Extract the (x, y) coordinate from the center of the cell holding the provided text.  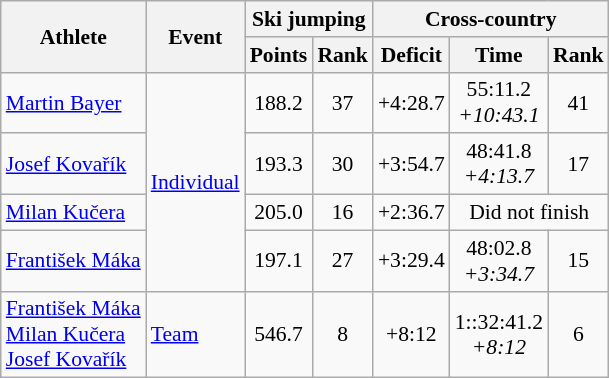
+2:36.7 (412, 213)
37 (342, 102)
Time (499, 55)
Ski jumping (309, 19)
+3:54.7 (412, 164)
Event (196, 36)
Cross-country (491, 19)
8 (342, 334)
František Máka (74, 260)
27 (342, 260)
16 (342, 213)
48:02.8 +3:34.7 (499, 260)
Individual (196, 182)
Points (279, 55)
Milan Kučera (74, 213)
546.7 (279, 334)
Athlete (74, 36)
197.1 (279, 260)
+3:29.4 (412, 260)
48:41.8 +4:13.7 (499, 164)
Team (196, 334)
15 (578, 260)
Deficit (412, 55)
Josef Kovařík (74, 164)
Did not finish (530, 213)
6 (578, 334)
Martin Bayer (74, 102)
188.2 (279, 102)
30 (342, 164)
193.3 (279, 164)
55:11.2 +10:43.1 (499, 102)
41 (578, 102)
František Máka Milan Kučera Josef Kovařík (74, 334)
17 (578, 164)
+4:28.7 (412, 102)
+8:12 (412, 334)
205.0 (279, 213)
1::32:41.2 +8:12 (499, 334)
